Scan for the cell matching the given text and deliver its (X, Y) coordinate at center. 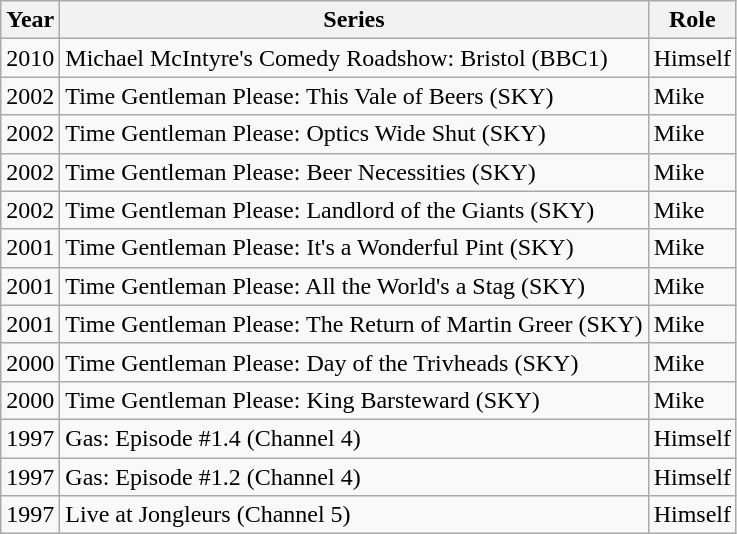
Live at Jongleurs (Channel 5) (354, 515)
Time Gentleman Please: Day of the Trivheads (SKY) (354, 362)
Gas: Episode #1.4 (Channel 4) (354, 438)
Time Gentleman Please: King Barsteward (SKY) (354, 400)
Role (692, 20)
Year (30, 20)
Michael McIntyre's Comedy Roadshow: Bristol (BBC1) (354, 58)
Gas: Episode #1.2 (Channel 4) (354, 477)
Time Gentleman Please: The Return of Martin Greer (SKY) (354, 324)
Series (354, 20)
Time Gentleman Please: Beer Necessities (SKY) (354, 172)
Time Gentleman Please: It's a Wonderful Pint (SKY) (354, 248)
Time Gentleman Please: Landlord of the Giants (SKY) (354, 210)
Time Gentleman Please: Optics Wide Shut (SKY) (354, 134)
2010 (30, 58)
Time Gentleman Please: All the World's a Stag (SKY) (354, 286)
Time Gentleman Please: This Vale of Beers (SKY) (354, 96)
